Scan for the cell matching the given text and deliver its [X, Y] coordinate at center. 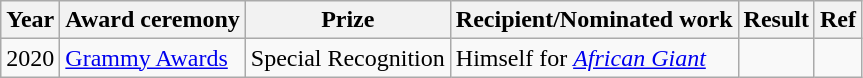
Grammy Awards [152, 58]
Result [776, 20]
Prize [348, 20]
Special Recognition [348, 58]
Himself for African Giant [594, 58]
Recipient/Nominated work [594, 20]
Ref [838, 20]
Award ceremony [152, 20]
2020 [30, 58]
Year [30, 20]
